Extract the (X, Y) coordinate from the center of the cell holding the provided text.  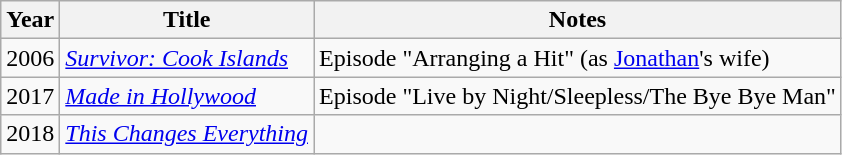
2006 (30, 58)
This Changes Everything (187, 134)
2018 (30, 134)
2017 (30, 96)
Year (30, 20)
Notes (578, 20)
Survivor: Cook Islands (187, 58)
Title (187, 20)
Episode "Live by Night/Sleepless/The Bye Bye Man" (578, 96)
Made in Hollywood (187, 96)
Episode "Arranging a Hit" (as Jonathan's wife) (578, 58)
